Search for the cell housing the specified text and yield its (x, y) center coordinate. 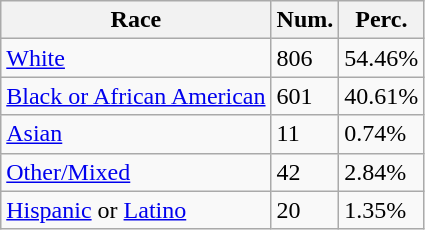
Asian (136, 134)
0.74% (382, 134)
42 (305, 172)
54.46% (382, 58)
40.61% (382, 96)
11 (305, 134)
2.84% (382, 172)
Black or African American (136, 96)
20 (305, 210)
Num. (305, 20)
White (136, 58)
Perc. (382, 20)
806 (305, 58)
Hispanic or Latino (136, 210)
Other/Mixed (136, 172)
1.35% (382, 210)
Race (136, 20)
601 (305, 96)
